Find where the given text appears and provide that cell's center as [x, y] coordinate. 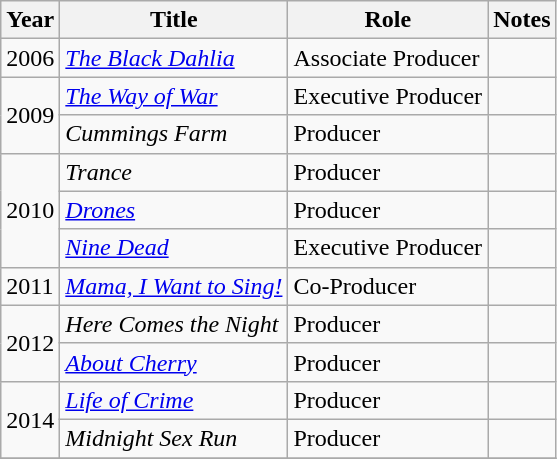
2012 [30, 343]
Here Comes the Night [174, 324]
Drones [174, 210]
Title [174, 20]
Midnight Sex Run [174, 438]
Cummings Farm [174, 134]
Life of Crime [174, 400]
About Cherry [174, 362]
Mama, I Want to Sing! [174, 286]
The Way of War [174, 96]
Co-Producer [388, 286]
Notes [522, 20]
Trance [174, 172]
2010 [30, 210]
2009 [30, 115]
Nine Dead [174, 248]
The Black Dahlia [174, 58]
2011 [30, 286]
Year [30, 20]
Role [388, 20]
2006 [30, 58]
Associate Producer [388, 58]
2014 [30, 419]
